Scan for the cell matching the given text and deliver its (x, y) coordinate at center. 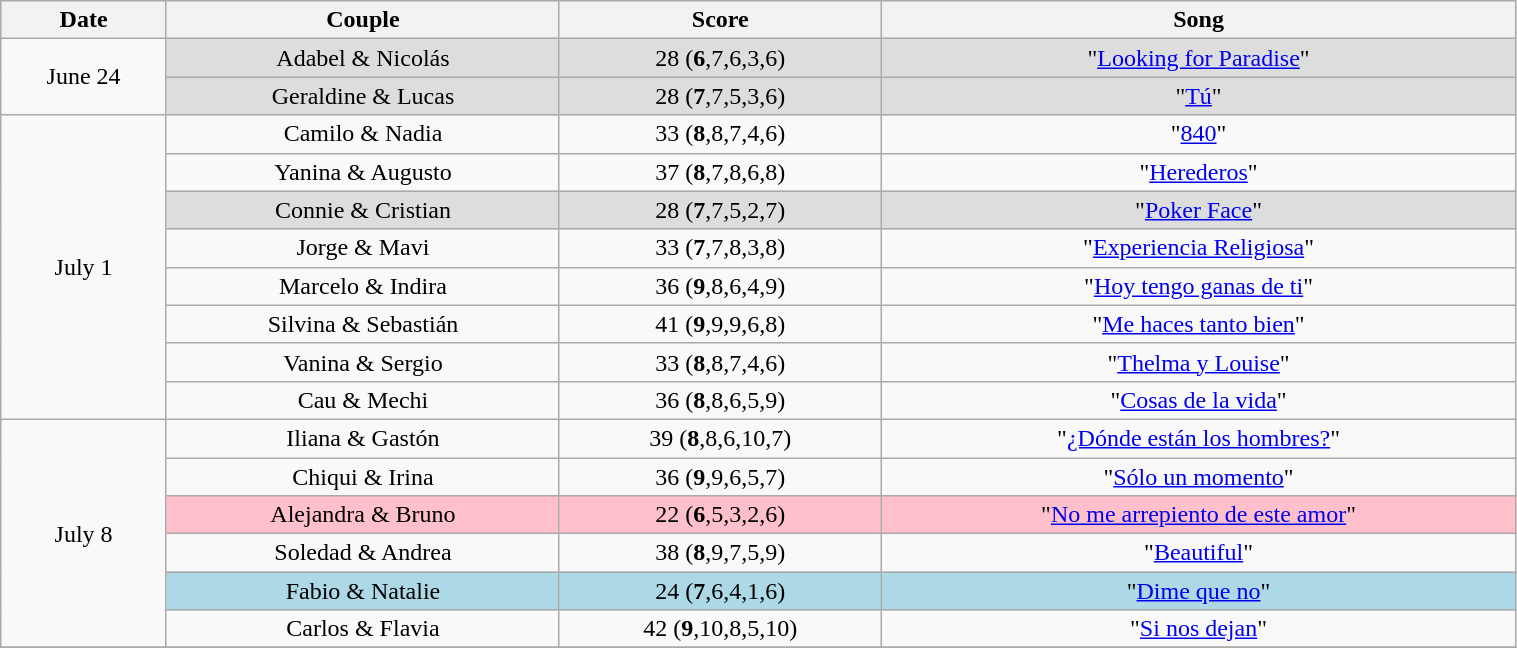
"Dime que no" (1198, 591)
Couple (362, 20)
Adabel & Nicolás (362, 58)
41 (9,9,9,6,8) (720, 324)
Alejandra & Bruno (362, 515)
39 (8,8,6,10,7) (720, 438)
36 (9,8,6,4,9) (720, 286)
Silvina & Sebastián (362, 324)
"Beautiful" (1198, 553)
"No me arrepiento de este amor" (1198, 515)
24 (7,6,4,1,6) (720, 591)
Song (1198, 20)
Camilo & Nadia (362, 134)
28 (7,7,5,3,6) (720, 96)
"Poker Face" (1198, 210)
July 8 (84, 533)
36 (9,9,6,5,7) (720, 477)
Chiqui & Irina (362, 477)
"¿Dónde están los hombres?" (1198, 438)
22 (6,5,3,2,6) (720, 515)
"Hoy tengo ganas de ti" (1198, 286)
Carlos & Flavia (362, 629)
"Thelma y Louise" (1198, 362)
33 (7,7,8,3,8) (720, 248)
Iliana & Gastón (362, 438)
Geraldine & Lucas (362, 96)
42 (9,10,8,5,10) (720, 629)
36 (8,8,6,5,9) (720, 400)
Cau & Mechi (362, 400)
Vanina & Sergio (362, 362)
"Experiencia Religiosa" (1198, 248)
Soledad & Andrea (362, 553)
"Si nos dejan" (1198, 629)
38 (8,9,7,5,9) (720, 553)
"Tú" (1198, 96)
"Cosas de la vida" (1198, 400)
28 (7,7,5,2,7) (720, 210)
Connie & Cristian (362, 210)
Score (720, 20)
Date (84, 20)
July 1 (84, 267)
28 (6,7,6,3,6) (720, 58)
Yanina & Augusto (362, 172)
"Me haces tanto bien" (1198, 324)
"840" (1198, 134)
June 24 (84, 77)
Marcelo & Indira (362, 286)
"Looking for Paradise" (1198, 58)
"Herederos" (1198, 172)
Jorge & Mavi (362, 248)
Fabio & Natalie (362, 591)
"Sólo un momento" (1198, 477)
37 (8,7,8,6,8) (720, 172)
